Output the [X, Y] coordinate of the center of the cell containing the given text.  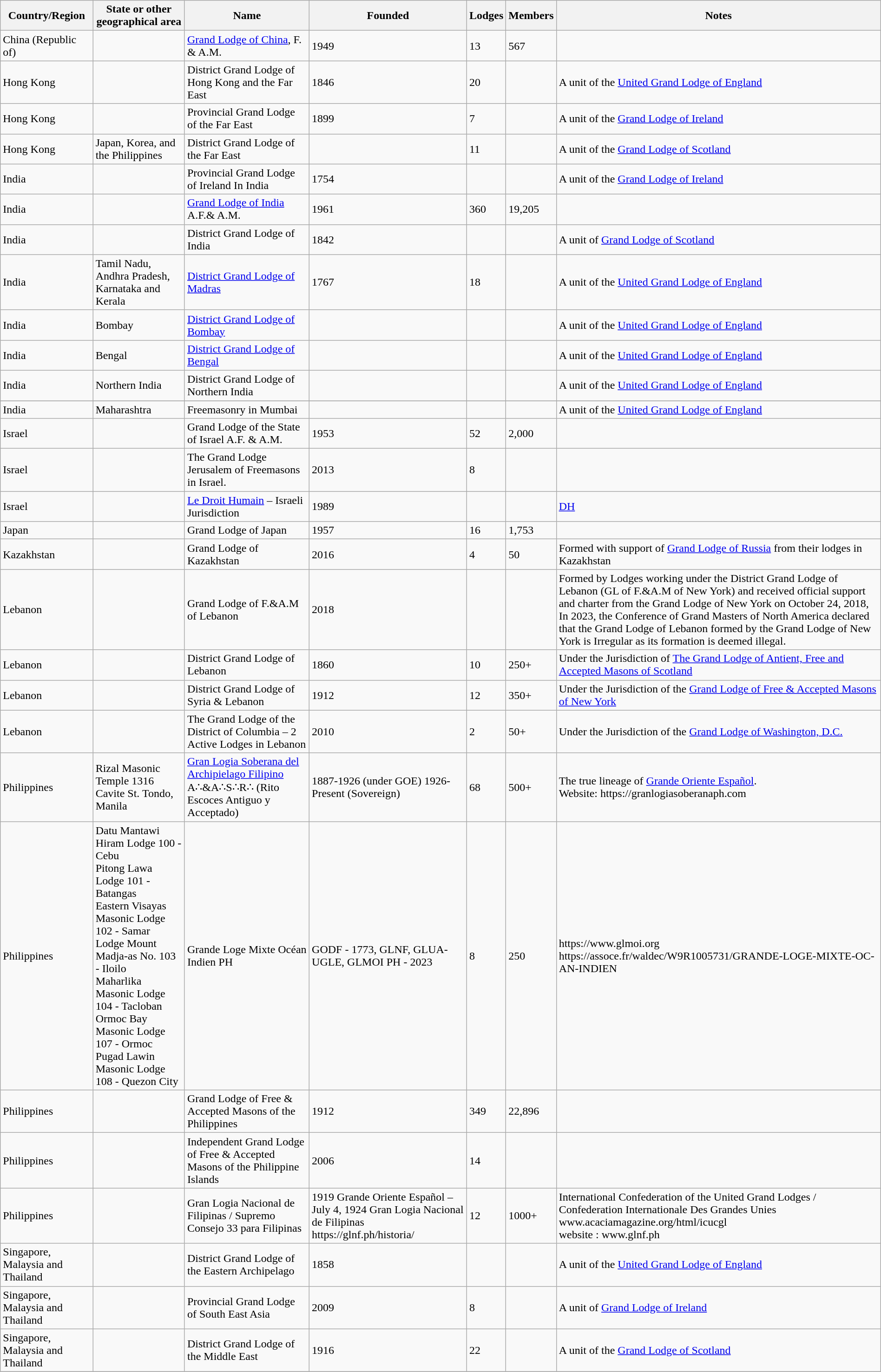
250+ [531, 665]
Grande Loge Mixte Océan Indien PH [247, 956]
2010 [388, 732]
Provincial Grand Lodge of Ireland In India [247, 179]
20 [486, 82]
Under the Jurisdiction of the Grand Lodge of Washington, D.C. [718, 732]
Under the Jurisdiction of the Grand Lodge of Free & Accepted Masons of New York [718, 695]
Founded [388, 16]
District Grand Lodge of Syria & Lebanon [247, 695]
Name [247, 16]
2013 [388, 470]
Under the Jurisdiction of The Grand Lodge of Antient, Free and Accepted Masons of Scotland [718, 665]
1860 [388, 665]
District Grand Lodge of Hong Kong and the Far East [247, 82]
Members [531, 16]
A unit of Grand Lodge of Ireland [718, 1307]
GODF - 1773, GLNF, GLUA-UGLE, GLMOI PH - 2023 [388, 956]
22,896 [531, 1111]
Grand Lodge of India A.F.& A.M. [247, 209]
2009 [388, 1307]
Bombay [138, 325]
1989 [388, 506]
2016 [388, 555]
Country/Region [46, 16]
13 [486, 46]
The true lineage of Grande Oriente Español.Website: https://granlogiasoberanaph.com [718, 787]
2006 [388, 1160]
Grand Lodge of F.&A.M of Lebanon [247, 609]
14 [486, 1160]
567 [531, 46]
1916 [388, 1350]
19,205 [531, 209]
Grand Lodge of Kazakhstan [247, 555]
Formed with support of Grand Lodge of Russia from their lodges in Kazakhstan [718, 555]
50 [531, 555]
1846 [388, 82]
A unit of Grand Lodge of Scotland [718, 240]
68 [486, 787]
1961 [388, 209]
Freemasonry in Mumbai [247, 409]
2,000 [531, 434]
Kazakhstan [46, 555]
349 [486, 1111]
1842 [388, 240]
1767 [388, 282]
11 [486, 149]
18 [486, 282]
1957 [388, 530]
District Grand Lodge of Northern India [247, 385]
Provincial Grand Lodge of the Far East [247, 119]
350+ [531, 695]
State or other geographical area [138, 16]
1887-1926 (under GOE) 1926-Present (Sovereign) [388, 787]
1754 [388, 179]
Gran Logia Nacional de Filipinas / Supremo Consejo 33 para Filipinas [247, 1216]
District Grand Lodge of Bengal [247, 355]
Northern India [138, 385]
7 [486, 119]
District Grand Lodge of the Eastern Archipelago [247, 1265]
Independent Grand Lodge of Free & Accepted Masons of the Philippine Islands [247, 1160]
China (Republic of) [46, 46]
Lodges [486, 16]
Japan, Korea, and the Philippines [138, 149]
1858 [388, 1265]
Le Droit Humain – Israeli Jurisdiction [247, 506]
DH [718, 506]
Rizal Masonic Temple 1316 Cavite St. Tondo, Manila [138, 787]
52 [486, 434]
1000+ [531, 1216]
Maharashtra [138, 409]
50+ [531, 732]
10 [486, 665]
Notes [718, 16]
500+ [531, 787]
District Grand Lodge of Bombay [247, 325]
https://www.glmoi.orghttps://assoce.fr/waldec/W9R1005731/GRANDE-LOGE-MIXTE-OC-AN-INDIEN [718, 956]
Provincial Grand Lodge of South East Asia [247, 1307]
1899 [388, 119]
2 [486, 732]
Tamil Nadu, Andhra Pradesh, Karnataka and Kerala [138, 282]
16 [486, 530]
Grand Lodge of Free & Accepted Masons of the Philippines [247, 1111]
360 [486, 209]
District Grand Lodge of the Far East [247, 149]
District Grand Lodge of Lebanon [247, 665]
22 [486, 1350]
1949 [388, 46]
1919 Grande Oriente Español – July 4, 1924 Gran Logia Nacional de Filipinas https://glnf.ph/historia/ [388, 1216]
The Grand Lodge of the District of Columbia – 2 Active Lodges in Lebanon [247, 732]
District Grand Lodge of India [247, 240]
1953 [388, 434]
The Grand Lodge Jerusalem of Freemasons in Israel. [247, 470]
Bengal [138, 355]
District Grand Lodge of Madras [247, 282]
Gran Logia Soberana del Archipielago Filipino A∴&A∴S∴R∴ (Rito Escoces Antiguo y Acceptado) [247, 787]
1,753 [531, 530]
Japan [46, 530]
Grand Lodge of the State of Israel A.F. & A.M. [247, 434]
4 [486, 555]
Grand Lodge of China, F. & A.M. [247, 46]
Grand Lodge of Japan [247, 530]
2018 [388, 609]
250 [531, 956]
District Grand Lodge of the Middle East [247, 1350]
